Find where the given text appears and provide that cell's center as [x, y] coordinate. 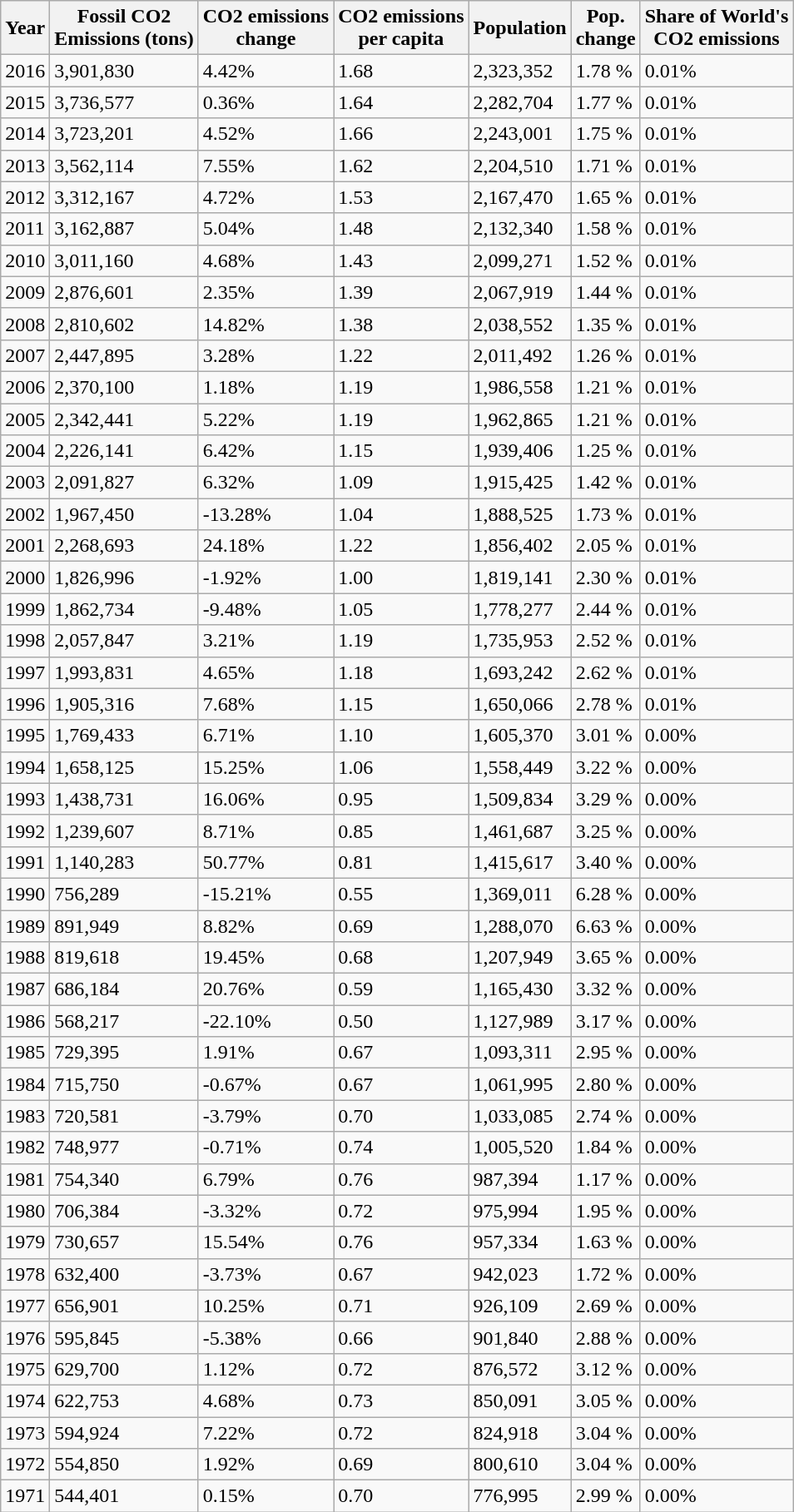
891,949 [124, 926]
1998 [25, 641]
1988 [25, 958]
3.28% [265, 355]
656,901 [124, 1306]
15.54% [265, 1242]
19.45% [265, 958]
1980 [25, 1211]
-22.10% [265, 1021]
3,723,201 [124, 134]
1.44 % [606, 292]
2014 [25, 134]
1978 [25, 1274]
6.28 % [606, 894]
1.00 [401, 578]
3.12 % [606, 1369]
1,140,283 [124, 862]
1987 [25, 989]
1.09 [401, 483]
0.85 [401, 830]
594,924 [124, 1432]
1.17 % [606, 1179]
1.43 [401, 260]
3.17 % [606, 1021]
3.65 % [606, 958]
1,888,525 [519, 514]
2,038,552 [519, 324]
1996 [25, 704]
1974 [25, 1400]
568,217 [124, 1021]
1.05 [401, 609]
706,384 [124, 1211]
1999 [25, 609]
2,268,693 [124, 546]
-5.38% [265, 1337]
850,091 [519, 1400]
622,753 [124, 1400]
1.58 % [606, 229]
3.01 % [606, 736]
554,850 [124, 1465]
2003 [25, 483]
-1.92% [265, 578]
1,061,995 [519, 1084]
0.81 [401, 862]
3.25 % [606, 830]
8.71% [265, 830]
1.18% [265, 387]
2000 [25, 578]
3.32 % [606, 989]
1,509,834 [519, 799]
1.77 % [606, 102]
1,207,949 [519, 958]
1981 [25, 1179]
819,618 [124, 958]
1993 [25, 799]
957,334 [519, 1242]
748,977 [124, 1148]
1.52 % [606, 260]
987,394 [519, 1179]
2,099,271 [519, 260]
-3.79% [265, 1116]
1.65 % [606, 197]
16.06% [265, 799]
1985 [25, 1053]
1.84 % [606, 1148]
1973 [25, 1432]
Pop.change [606, 28]
4.72% [265, 197]
0.74 [401, 1148]
1,939,406 [519, 451]
3,162,887 [124, 229]
1,819,141 [519, 578]
2,204,510 [519, 166]
7.22% [265, 1432]
1,826,996 [124, 578]
1.72 % [606, 1274]
2,810,602 [124, 324]
2009 [25, 292]
2002 [25, 514]
0.15% [265, 1496]
1,127,989 [519, 1021]
5.22% [265, 419]
4.65% [265, 672]
2.05 % [606, 546]
1,993,831 [124, 672]
-13.28% [265, 514]
754,340 [124, 1179]
1,915,425 [519, 483]
4.42% [265, 71]
-0.67% [265, 1084]
2.95 % [606, 1053]
686,184 [124, 989]
1.26 % [606, 355]
1975 [25, 1369]
Fossil CO2Emissions (tons) [124, 28]
1,735,953 [519, 641]
2,243,001 [519, 134]
1.68 [401, 71]
1983 [25, 1116]
1,905,316 [124, 704]
1.42 % [606, 483]
2005 [25, 419]
2.62 % [606, 672]
4.52% [265, 134]
776,995 [519, 1496]
2012 [25, 197]
24.18% [265, 546]
7.55% [265, 166]
1,033,085 [519, 1116]
1,093,311 [519, 1053]
2008 [25, 324]
876,572 [519, 1369]
2,091,827 [124, 483]
1,862,734 [124, 609]
1,769,433 [124, 736]
756,289 [124, 894]
1982 [25, 1148]
3,312,167 [124, 197]
Year [25, 28]
901,840 [519, 1337]
800,610 [519, 1465]
2016 [25, 71]
3.05 % [606, 1400]
942,023 [519, 1274]
730,657 [124, 1242]
1.92% [265, 1465]
1.48 [401, 229]
3,901,830 [124, 71]
2,447,895 [124, 355]
1.95 % [606, 1211]
629,700 [124, 1369]
1972 [25, 1465]
1979 [25, 1242]
2006 [25, 387]
1,693,242 [519, 672]
1997 [25, 672]
1.64 [401, 102]
0.71 [401, 1306]
1994 [25, 767]
7.68% [265, 704]
2010 [25, 260]
1,165,430 [519, 989]
1.75 % [606, 134]
1,778,277 [519, 609]
720,581 [124, 1116]
595,845 [124, 1337]
1,005,520 [519, 1148]
1,650,066 [519, 704]
0.50 [401, 1021]
1989 [25, 926]
-9.48% [265, 609]
1.35 % [606, 324]
6.32% [265, 483]
1.63 % [606, 1242]
1.53 [401, 197]
Population [519, 28]
2.88 % [606, 1337]
715,750 [124, 1084]
1977 [25, 1306]
3.40 % [606, 862]
50.77% [265, 862]
1,986,558 [519, 387]
2,167,470 [519, 197]
2.74 % [606, 1116]
1986 [25, 1021]
6.63 % [606, 926]
0.55 [401, 894]
2.44 % [606, 609]
CO2 emissionsper capita [401, 28]
3,562,114 [124, 166]
-15.21% [265, 894]
1976 [25, 1337]
3.29 % [606, 799]
2,132,340 [519, 229]
1.38 [401, 324]
-3.32% [265, 1211]
1.39 [401, 292]
1.10 [401, 736]
3.22 % [606, 767]
1992 [25, 830]
1.04 [401, 514]
1,658,125 [124, 767]
926,109 [519, 1306]
2.52 % [606, 641]
0.36% [265, 102]
1.06 [401, 767]
0.59 [401, 989]
824,918 [519, 1432]
1.91% [265, 1053]
0.73 [401, 1400]
6.71% [265, 736]
2,342,441 [124, 419]
2,876,601 [124, 292]
1,558,449 [519, 767]
729,395 [124, 1053]
2,323,352 [519, 71]
0.68 [401, 958]
14.82% [265, 324]
2.69 % [606, 1306]
1984 [25, 1084]
10.25% [265, 1306]
2013 [25, 166]
2.80 % [606, 1084]
2.99 % [606, 1496]
1,415,617 [519, 862]
-3.73% [265, 1274]
5.04% [265, 229]
2.78 % [606, 704]
1.18 [401, 672]
2,282,704 [519, 102]
0.66 [401, 1337]
1,369,011 [519, 894]
544,401 [124, 1496]
632,400 [124, 1274]
2,057,847 [124, 641]
1971 [25, 1496]
2001 [25, 546]
1,461,687 [519, 830]
1,239,607 [124, 830]
20.76% [265, 989]
0.95 [401, 799]
6.42% [265, 451]
1.62 [401, 166]
3,736,577 [124, 102]
2,370,100 [124, 387]
CO2 emissionschange [265, 28]
2,226,141 [124, 451]
1995 [25, 736]
2.35% [265, 292]
2007 [25, 355]
1,605,370 [519, 736]
Share of World'sCO2 emissions [717, 28]
1,856,402 [519, 546]
1.71 % [606, 166]
1991 [25, 862]
1.78 % [606, 71]
2.30 % [606, 578]
2,067,919 [519, 292]
8.82% [265, 926]
1.66 [401, 134]
15.25% [265, 767]
2,011,492 [519, 355]
1.25 % [606, 451]
1,288,070 [519, 926]
1,962,865 [519, 419]
3.21% [265, 641]
3,011,160 [124, 260]
1,967,450 [124, 514]
2011 [25, 229]
1.12% [265, 1369]
975,994 [519, 1211]
2015 [25, 102]
1990 [25, 894]
6.79% [265, 1179]
2004 [25, 451]
-0.71% [265, 1148]
1.73 % [606, 514]
1,438,731 [124, 799]
